Extract the [X, Y] coordinate from the center of the cell holding the provided text.  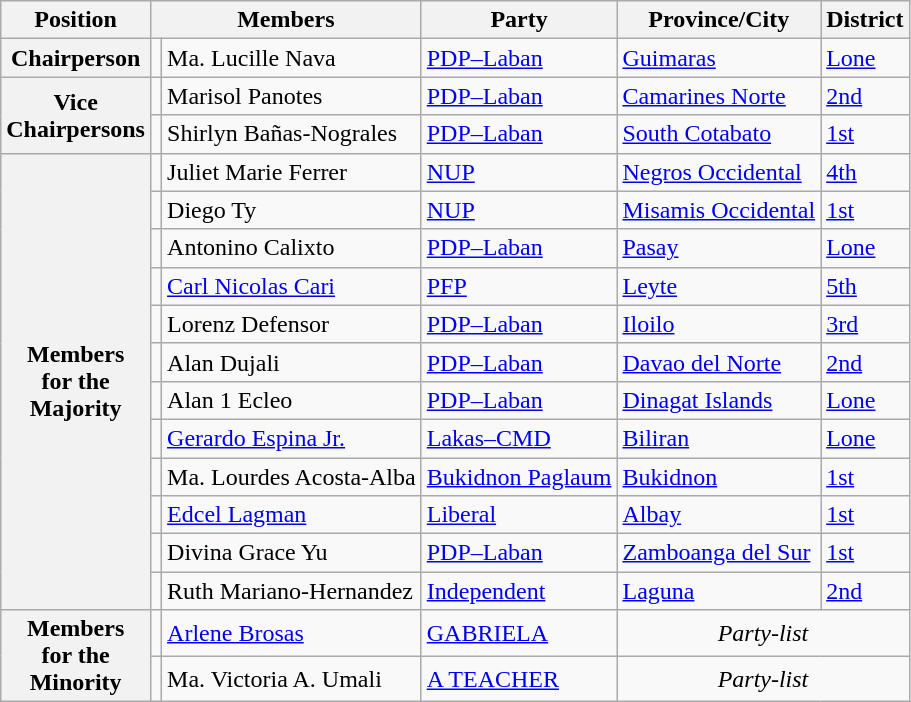
PFP [519, 286]
Pasay [719, 248]
Lakas–CMD [519, 438]
Diego Ty [292, 210]
Gerardo Espina Jr. [292, 438]
GABRIELA [519, 633]
District [865, 20]
Negros Occidental [719, 172]
Position [76, 20]
Misamis Occidental [719, 210]
Chairperson [76, 58]
5th [865, 286]
Laguna [719, 591]
Shirlyn Bañas-Nograles [292, 134]
Membersfor theMajority [76, 382]
Divina Grace Yu [292, 553]
Guimaras [719, 58]
Dinagat Islands [719, 400]
Lorenz Defensor [292, 324]
Membersfor theMinority [76, 656]
Arlene Brosas [292, 633]
Leyte [719, 286]
Bukidnon Paglaum [519, 477]
Liberal [519, 515]
Marisol Panotes [292, 96]
3rd [865, 324]
Juliet Marie Ferrer [292, 172]
4th [865, 172]
Albay [719, 515]
South Cotabato [719, 134]
Independent [519, 591]
Carl Nicolas Cari [292, 286]
Davao del Norte [719, 362]
Ruth Mariano-Hernandez [292, 591]
Camarines Norte [719, 96]
A TEACHER [519, 679]
Ma. Lourdes Acosta-Alba [292, 477]
Edcel Lagman [292, 515]
Members [286, 20]
Province/City [719, 20]
Iloilo [719, 324]
Ma. Victoria A. Umali [292, 679]
Ma. Lucille Nava [292, 58]
Bukidnon [719, 477]
Alan Dujali [292, 362]
Antonino Calixto [292, 248]
Biliran [719, 438]
Zamboanga del Sur [719, 553]
ViceChairpersons [76, 115]
Party [519, 20]
Alan 1 Ecleo [292, 400]
